Locate the cell with the specified text and output its [X, Y] center coordinate. 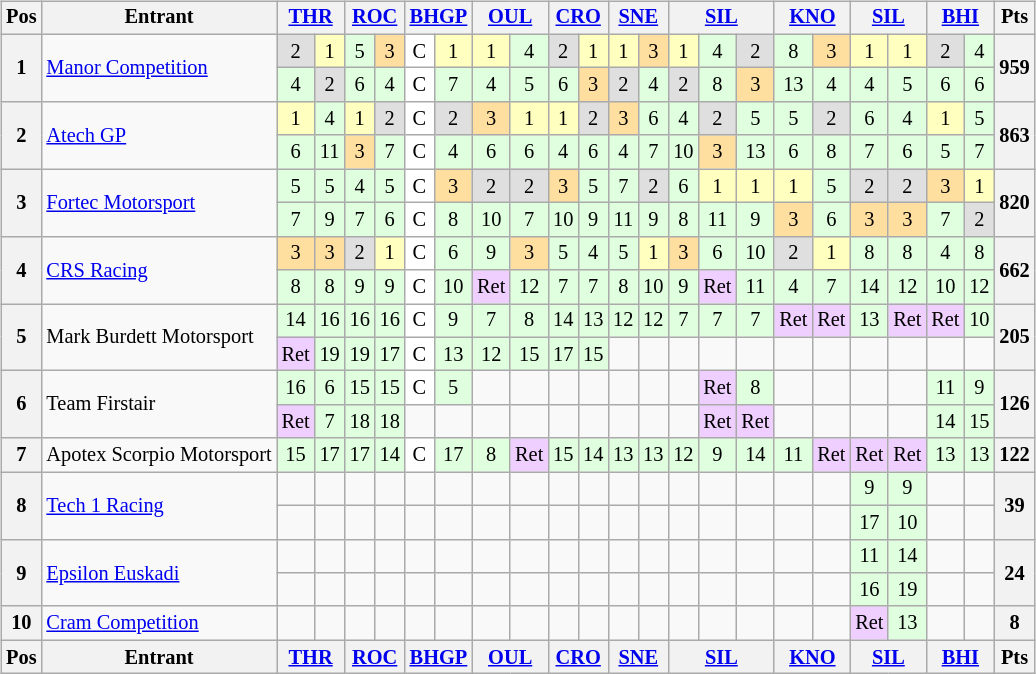
205 [1014, 338]
122 [1014, 455]
662 [1014, 270]
Apotex Scorpio Motorsport [158, 455]
Fortec Motorsport [158, 202]
959 [1014, 68]
Manor Competition [158, 68]
Tech 1 Racing [158, 506]
24 [1014, 572]
Mark Burdett Motorsport [158, 338]
39 [1014, 506]
Cram Competition [158, 623]
Epsilon Euskadi [158, 572]
863 [1014, 136]
Team Firstair [158, 404]
CRS Racing [158, 270]
Atech GP [158, 136]
126 [1014, 404]
820 [1014, 202]
